Return [x, y] of the center of cell containing provided text 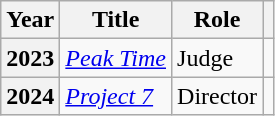
2024 [30, 96]
Title [116, 20]
Project 7 [116, 96]
Peak Time [116, 58]
2023 [30, 58]
Role [218, 20]
Year [30, 20]
Judge [218, 58]
Director [218, 96]
